Return the [X, Y] coordinate for the center point of the cell that contains the specified text.  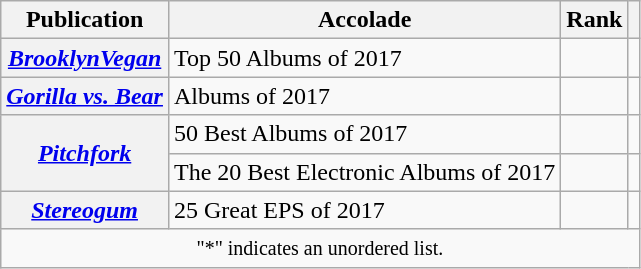
Top 50 Albums of 2017 [364, 58]
Accolade [364, 20]
Pitchfork [85, 153]
Albums of 2017 [364, 96]
BrooklynVegan [85, 58]
25 Great EPS of 2017 [364, 210]
Publication [85, 20]
Stereogum [85, 210]
The 20 Best Electronic Albums of 2017 [364, 172]
Gorilla vs. Bear [85, 96]
50 Best Albums of 2017 [364, 134]
"*" indicates an unordered list. [320, 248]
Rank [594, 20]
